Detect which cell encompasses the target text, then output its [X, Y] center coordinate. 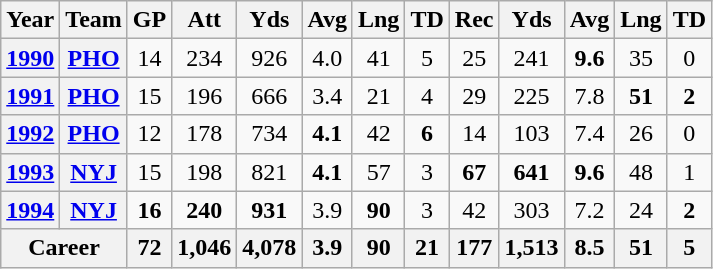
24 [641, 210]
196 [204, 96]
926 [270, 58]
4.0 [328, 58]
1,046 [204, 248]
198 [204, 172]
103 [532, 134]
16 [149, 210]
1992 [30, 134]
4 [427, 96]
Att [204, 20]
234 [204, 58]
7.8 [590, 96]
29 [474, 96]
Team [94, 20]
26 [641, 134]
821 [270, 172]
6 [427, 134]
1 [689, 172]
734 [270, 134]
225 [532, 96]
12 [149, 134]
67 [474, 172]
240 [204, 210]
3.4 [328, 96]
931 [270, 210]
48 [641, 172]
Year [30, 20]
Career [64, 248]
57 [378, 172]
GP [149, 20]
1991 [30, 96]
1993 [30, 172]
72 [149, 248]
178 [204, 134]
177 [474, 248]
25 [474, 58]
7.4 [590, 134]
4,078 [270, 248]
41 [378, 58]
8.5 [590, 248]
35 [641, 58]
1990 [30, 58]
Rec [474, 20]
303 [532, 210]
666 [270, 96]
1,513 [532, 248]
641 [532, 172]
1994 [30, 210]
7.2 [590, 210]
241 [532, 58]
